Pinpoint the cell where the given text exists, returning its (x, y) midpoint coordinate. 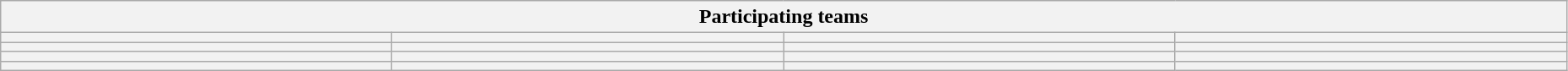
Participating teams (784, 17)
